Output the [X, Y] coordinate of the center of the cell containing the given text.  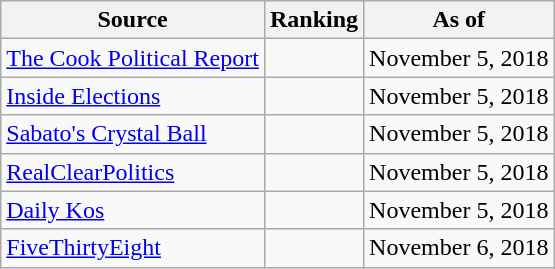
The Cook Political Report [133, 58]
Source [133, 20]
RealClearPolitics [133, 172]
Inside Elections [133, 96]
FiveThirtyEight [133, 248]
Daily Kos [133, 210]
Sabato's Crystal Ball [133, 134]
As of [459, 20]
November 6, 2018 [459, 248]
Ranking [314, 20]
